Extract the [x, y] coordinate from the center of the cell holding the provided text.  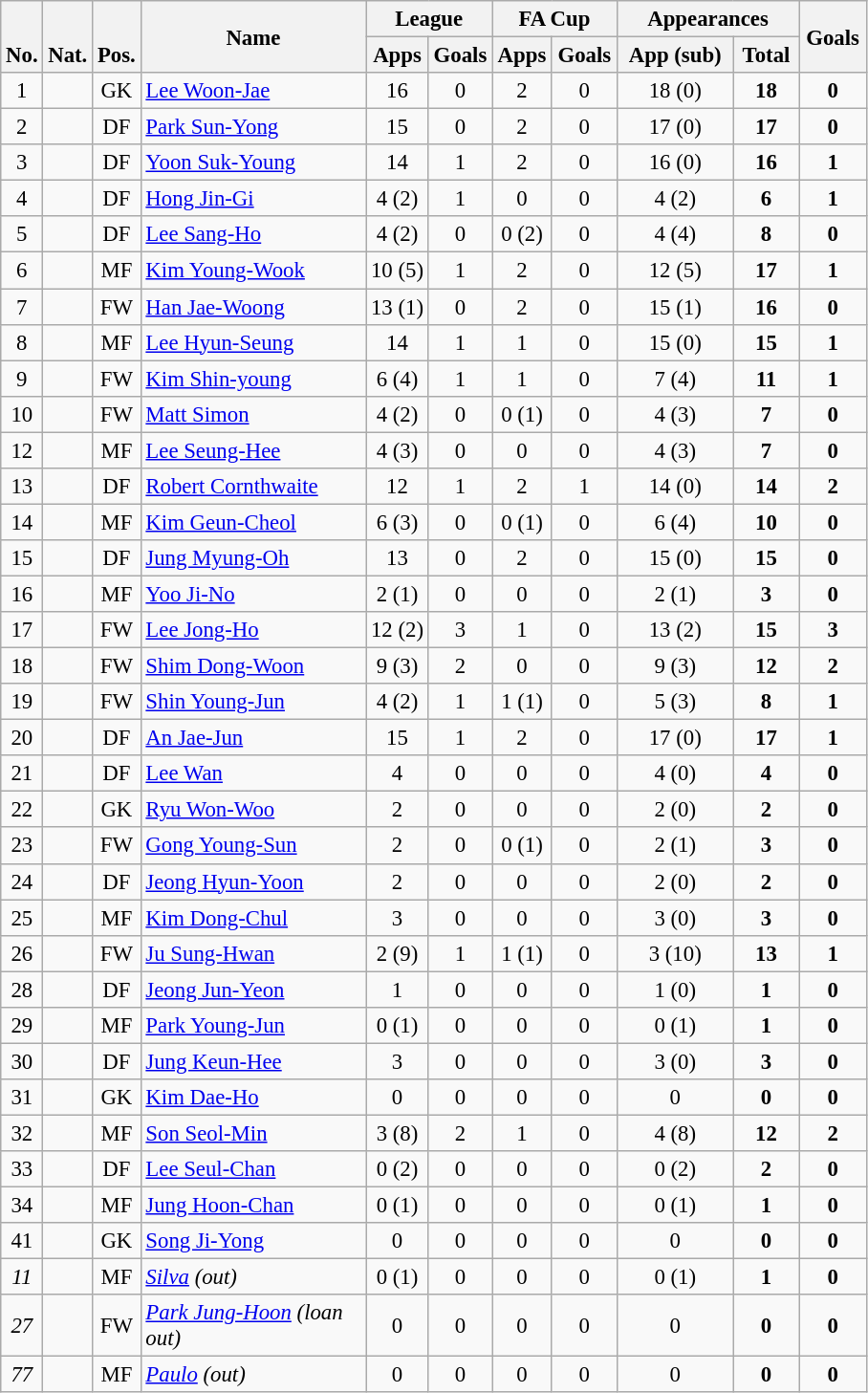
13 (2) [675, 630]
1 (0) [675, 990]
Kim Dae-Ho [253, 1098]
Shin Young-Jun [253, 702]
4 (4) [675, 234]
31 [22, 1098]
5 [22, 234]
20 [22, 738]
Kim Young-Wook [253, 271]
Park Jung-Hoon (loan out) [253, 1325]
Appearances [707, 19]
3 (8) [398, 1133]
Paulo (out) [253, 1375]
An Jae-Jun [253, 738]
23 [22, 846]
Song Ji-Yong [253, 1241]
26 [22, 953]
34 [22, 1206]
Son Seol-Min [253, 1133]
Park Sun-Yong [253, 127]
Gong Young-Sun [253, 846]
33 [22, 1169]
Ju Sung-Hwan [253, 953]
30 [22, 1061]
Pos. [117, 36]
Lee Woon-Jae [253, 91]
24 [22, 882]
Kim Shin-young [253, 379]
FA Cup [554, 19]
Robert Cornthwaite [253, 487]
App (sub) [675, 55]
Yoo Ji-No [253, 594]
Kim Geun-Cheol [253, 522]
Lee Hyun-Seung [253, 342]
Park Young-Jun [253, 1026]
Lee Jong-Ho [253, 630]
9 [22, 379]
41 [22, 1241]
League [429, 19]
27 [22, 1325]
25 [22, 918]
29 [22, 1026]
16 (0) [675, 163]
Lee Sang-Ho [253, 234]
Jung Hoon-Chan [253, 1206]
Jung Keun-Hee [253, 1061]
22 [22, 810]
Total [767, 55]
28 [22, 990]
3 (10) [675, 953]
4 (8) [675, 1133]
No. [22, 36]
5 (3) [675, 702]
13 (1) [398, 307]
4 (0) [675, 773]
7 (4) [675, 379]
Lee Wan [253, 773]
10 (5) [398, 271]
12 (2) [398, 630]
Han Jae-Woong [253, 307]
6 (3) [398, 522]
14 (0) [675, 487]
Shim Dong-Woon [253, 666]
21 [22, 773]
32 [22, 1133]
Name [253, 36]
Hong Jin-Gi [253, 199]
18 (0) [675, 91]
Nat. [68, 36]
Silva (out) [253, 1277]
Yoon Suk-Young [253, 163]
Jeong Hyun-Yoon [253, 882]
Kim Dong-Chul [253, 918]
Lee Seung-Hee [253, 450]
Jeong Jun-Yeon [253, 990]
Matt Simon [253, 414]
77 [22, 1375]
Jung Myung-Oh [253, 558]
2 (9) [398, 953]
19 [22, 702]
15 (1) [675, 307]
12 (5) [675, 271]
Ryu Won-Woo [253, 810]
Lee Seul-Chan [253, 1169]
